For the text-containing cell, return its midpoint in [X, Y] coordinate format. 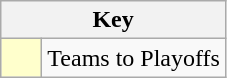
Key [114, 20]
Teams to Playoffs [134, 58]
